For the text-containing cell, return its midpoint in (X, Y) coordinate format. 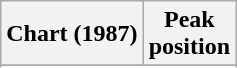
Chart (1987) (72, 34)
Peakposition (189, 34)
